Return (X, Y) of the center of cell containing provided text 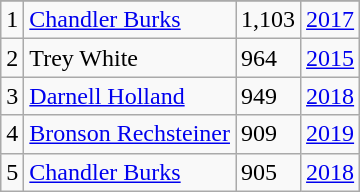
3 (12, 96)
905 (268, 172)
909 (268, 134)
Darnell Holland (130, 96)
949 (268, 96)
Trey White (130, 58)
5 (12, 172)
2017 (330, 20)
964 (268, 58)
Bronson Rechsteiner (130, 134)
2 (12, 58)
4 (12, 134)
1 (12, 20)
2015 (330, 58)
2019 (330, 134)
1,103 (268, 20)
